From the cell containing the given text, extract its center point as [X, Y] coordinate. 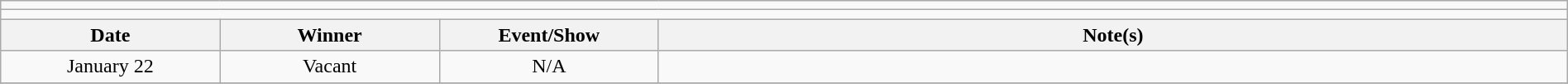
January 22 [111, 67]
Vacant [329, 67]
Note(s) [1113, 35]
N/A [549, 67]
Event/Show [549, 35]
Date [111, 35]
Winner [329, 35]
